From the cell containing the given text, extract its center point as (X, Y) coordinate. 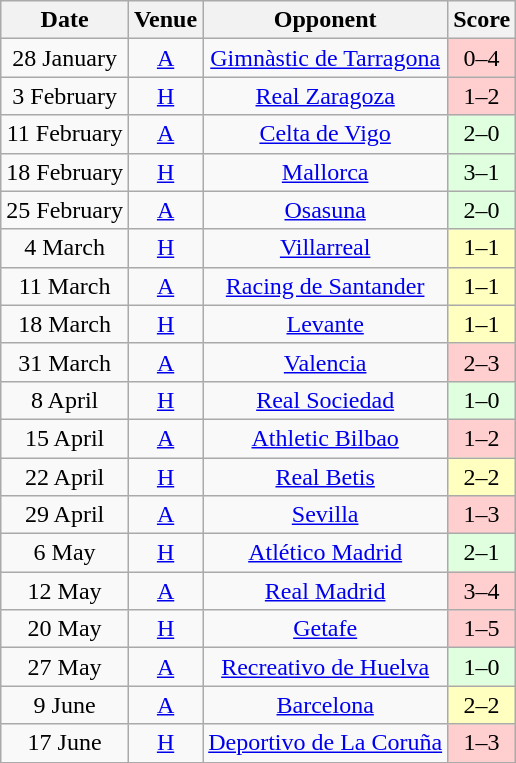
17 June (65, 743)
2–1 (482, 553)
Deportivo de La Coruña (326, 743)
Valencia (326, 362)
Villarreal (326, 248)
Levante (326, 324)
Celta de Vigo (326, 134)
25 February (65, 210)
20 May (65, 629)
Real Madrid (326, 591)
2–3 (482, 362)
Score (482, 20)
28 January (65, 58)
Real Betis (326, 477)
9 June (65, 705)
Date (65, 20)
Getafe (326, 629)
Barcelona (326, 705)
1–5 (482, 629)
Opponent (326, 20)
Racing de Santander (326, 286)
12 May (65, 591)
0–4 (482, 58)
Atlético Madrid (326, 553)
Sevilla (326, 515)
11 February (65, 134)
3–4 (482, 591)
Mallorca (326, 172)
6 May (65, 553)
3–1 (482, 172)
8 April (65, 400)
4 March (65, 248)
18 March (65, 324)
Real Zaragoza (326, 96)
3 February (65, 96)
22 April (65, 477)
31 March (65, 362)
18 February (65, 172)
Recreativo de Huelva (326, 667)
27 May (65, 667)
15 April (65, 438)
29 April (65, 515)
11 March (65, 286)
Gimnàstic de Tarragona (326, 58)
Real Sociedad (326, 400)
Venue (165, 20)
Athletic Bilbao (326, 438)
Osasuna (326, 210)
